For the text-containing cell, return its midpoint in (x, y) coordinate format. 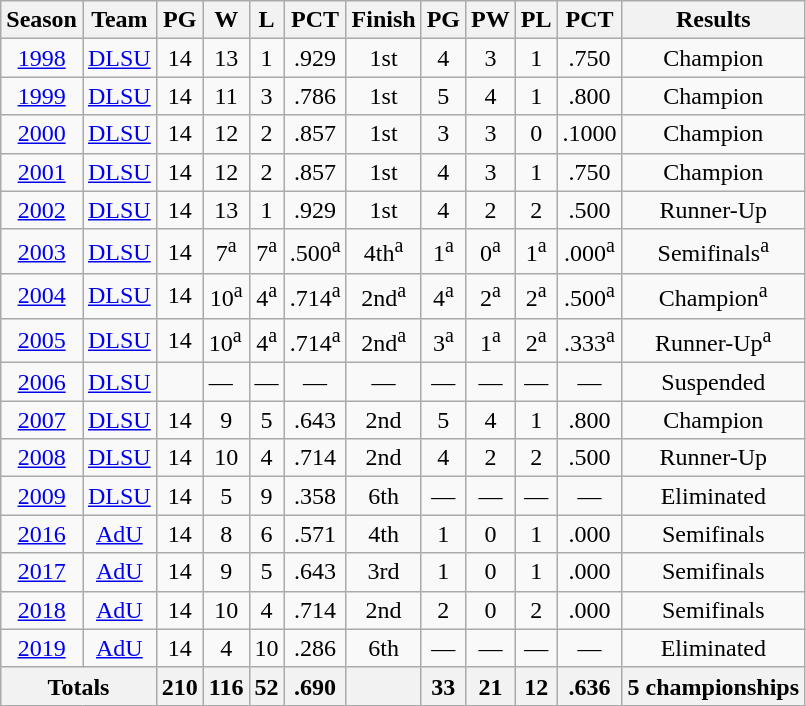
2019 (42, 648)
Finish (384, 20)
1999 (42, 96)
.571 (315, 534)
2002 (42, 210)
Suspended (713, 382)
2003 (42, 252)
PW (491, 20)
6 (266, 534)
2016 (42, 534)
210 (180, 686)
.786 (315, 96)
.333a (590, 340)
Season (42, 20)
Semifinalsa (713, 252)
0a (491, 252)
2018 (42, 610)
2000 (42, 134)
1998 (42, 58)
3a (443, 340)
W (226, 20)
2007 (42, 420)
Championa (713, 296)
L (266, 20)
4th (384, 534)
5 championships (713, 686)
33 (443, 686)
116 (226, 686)
.690 (315, 686)
.1000 (590, 134)
.636 (590, 686)
2008 (42, 458)
2001 (42, 172)
2004 (42, 296)
52 (266, 686)
21 (491, 686)
PL (536, 20)
.000a (590, 252)
Runner-Upa (713, 340)
3rd (384, 572)
2017 (42, 572)
.286 (315, 648)
Results (713, 20)
8 (226, 534)
2009 (42, 496)
.358 (315, 496)
11 (226, 96)
2005 (42, 340)
Team (119, 20)
2006 (42, 382)
Totals (78, 686)
4tha (384, 252)
